Return [X, Y] of the center of cell containing provided text 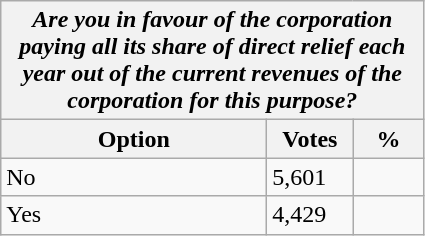
No [134, 177]
Are you in favour of the corporation paying all its share of direct relief each year out of the current revenues of the corporation for this purpose? [212, 60]
% [388, 139]
4,429 [310, 215]
Option [134, 139]
5,601 [310, 177]
Votes [310, 139]
Yes [134, 215]
